Search for the cell housing the specified text and yield its (x, y) center coordinate. 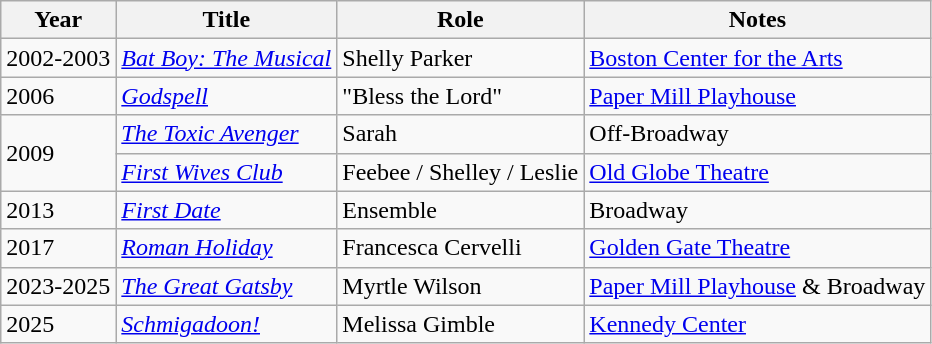
Paper Mill Playhouse (758, 96)
Off-Broadway (758, 134)
The Great Gatsby (226, 286)
Melissa Gimble (460, 324)
Year (58, 20)
2025 (58, 324)
First Date (226, 210)
2017 (58, 248)
Role (460, 20)
2013 (58, 210)
Old Globe Theatre (758, 172)
Feebee / Shelley / Leslie (460, 172)
Shelly Parker (460, 58)
Notes (758, 20)
Sarah (460, 134)
Schmigadoon! (226, 324)
Paper Mill Playhouse & Broadway (758, 286)
2006 (58, 96)
Myrtle Wilson (460, 286)
2002-2003 (58, 58)
Godspell (226, 96)
"Bless the Lord" (460, 96)
Roman Holiday (226, 248)
First Wives Club (226, 172)
The Toxic Avenger (226, 134)
Kennedy Center (758, 324)
Francesca Cervelli (460, 248)
2023-2025 (58, 286)
Ensemble (460, 210)
Boston Center for the Arts (758, 58)
Bat Boy: The Musical (226, 58)
Title (226, 20)
Golden Gate Theatre (758, 248)
2009 (58, 153)
Broadway (758, 210)
